Identify which cell holds the provided text, then report its [X, Y] central coordinate. 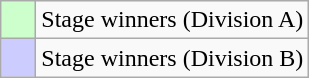
Stage winners (Division B) [172, 58]
Stage winners (Division A) [172, 20]
